Identify which cell holds the provided text, then report its (X, Y) central coordinate. 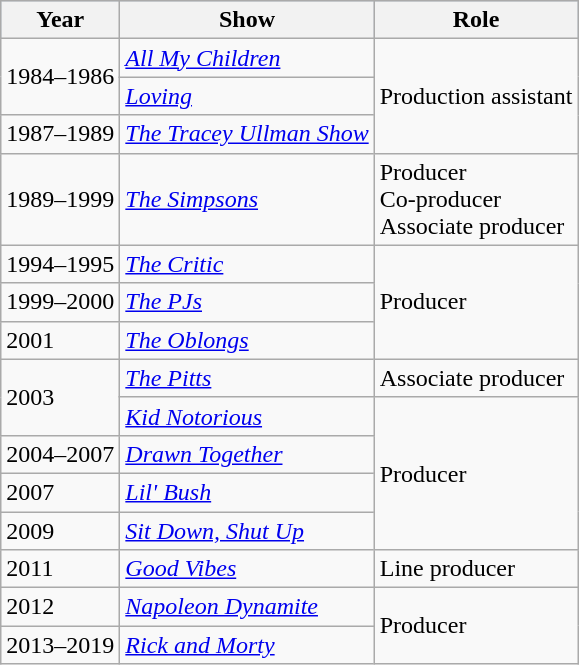
Role (476, 20)
Production assistant (476, 96)
Associate producer (476, 378)
Rick and Morty (247, 645)
1999–2000 (60, 302)
Year (60, 20)
1984–1986 (60, 77)
2013–2019 (60, 645)
Lil' Bush (247, 492)
1989–1999 (60, 199)
2007 (60, 492)
Drawn Together (247, 454)
1987–1989 (60, 134)
Kid Notorious (247, 416)
Line producer (476, 569)
2001 (60, 340)
2004–2007 (60, 454)
2009 (60, 531)
2003 (60, 397)
The Oblongs (247, 340)
Napoleon Dynamite (247, 607)
2011 (60, 569)
All My Children (247, 58)
Show (247, 20)
Loving (247, 96)
The Pitts (247, 378)
Good Vibes (247, 569)
ProducerCo-producerAssociate producer (476, 199)
The PJs (247, 302)
The Simpsons (247, 199)
2012 (60, 607)
The Tracey Ullman Show (247, 134)
The Critic (247, 264)
1994–1995 (60, 264)
Sit Down, Shut Up (247, 531)
